Identify which cell holds the provided text, then report its (x, y) central coordinate. 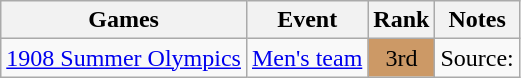
Notes (477, 20)
Games (124, 20)
Men's team (306, 58)
1908 Summer Olympics (124, 58)
3rd (402, 58)
Event (306, 20)
Source: (477, 58)
Rank (402, 20)
